Return [X, Y] of the center of cell containing provided text 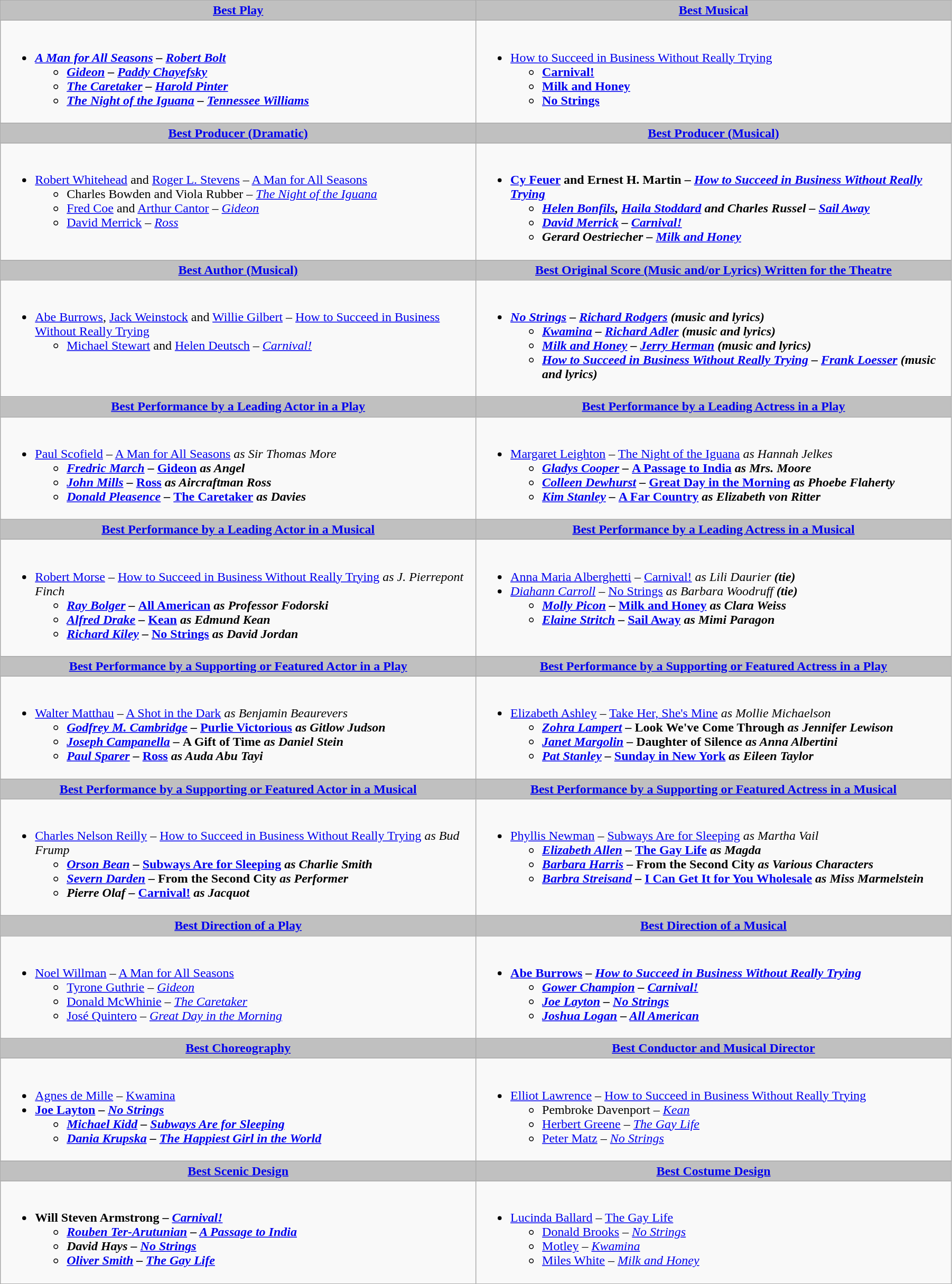
Elliot Lawrence – How to Succeed in Business Without Really TryingPembroke Davenport – KeanHerbert Greene – The Gay LifePeter Matz – No Strings [714, 1110]
Best Conductor and Musical Director [714, 1048]
Best Performance by a Supporting or Featured Actor in a Play [238, 666]
Best Costume Design [714, 1171]
Best Direction of a Musical [714, 926]
How to Succeed in Business Without Really TryingCarnival!Milk and HoneyNo Strings [714, 72]
Agnes de Mille – KwaminaJoe Layton – No StringsMichael Kidd – Subways Are for SleepingDania Krupska – The Happiest Girl in the World [238, 1110]
Abe Burrows – How to Succeed in Business Without Really TryingGower Champion – Carnival!Joe Layton – No StringsJoshua Logan – All American [714, 987]
Best Performance by a Supporting or Featured Actress in a Musical [714, 789]
Best Performance by a Leading Actress in a Play [714, 407]
A Man for All Seasons – Robert BoltGideon – Paddy ChayefskyThe Caretaker – Harold PinterThe Night of the Iguana – Tennessee Williams [238, 72]
Best Original Score (Music and/or Lyrics) Written for the Theatre [714, 270]
Best Producer (Musical) [714, 133]
Best Scenic Design [238, 1171]
Best Musical [714, 11]
Lucinda Ballard – The Gay LifeDonald Brooks – No StringsMotley – KwaminaMiles White – Milk and Honey [714, 1232]
Best Performance by a Leading Actress in a Musical [714, 529]
Best Producer (Dramatic) [238, 133]
Best Performance by a Leading Actor in a Play [238, 407]
Will Steven Armstrong – Carnival!Rouben Ter-Arutunian – A Passage to IndiaDavid Hays – No StringsOliver Smith – The Gay Life [238, 1232]
Best Play [238, 11]
Best Choreography [238, 1048]
Best Direction of a Play [238, 926]
Best Performance by a Supporting or Featured Actor in a Musical [238, 789]
Best Performance by a Leading Actor in a Musical [238, 529]
Best Author (Musical) [238, 270]
Noel Willman – A Man for All SeasonsTyrone Guthrie – GideonDonald McWhinie – The CaretakerJosé Quintero – Great Day in the Morning [238, 987]
Best Performance by a Supporting or Featured Actress in a Play [714, 666]
Abe Burrows, Jack Weinstock and Willie Gilbert – How to Succeed in Business Without Really TryingMichael Stewart and Helen Deutsch – Carnival! [238, 338]
